Extract the [x, y] coordinate from the center of the cell holding the provided text.  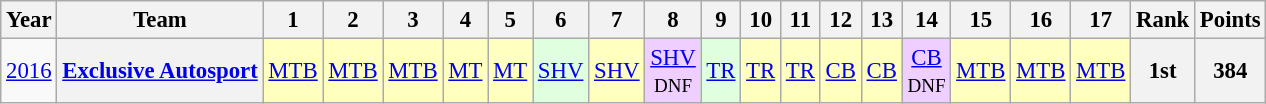
8 [673, 20]
13 [882, 20]
Exclusive Autosport [160, 72]
Year [29, 20]
Points [1230, 20]
1 [293, 20]
384 [1230, 72]
7 [617, 20]
14 [926, 20]
16 [1041, 20]
11 [801, 20]
Rank [1163, 20]
12 [840, 20]
1st [1163, 72]
6 [561, 20]
2 [353, 20]
17 [1101, 20]
Team [160, 20]
9 [721, 20]
10 [761, 20]
3 [413, 20]
4 [466, 20]
15 [981, 20]
5 [510, 20]
SHVDNF [673, 72]
2016 [29, 72]
CBDNF [926, 72]
